Identify which cell holds the provided text, then report its [X, Y] central coordinate. 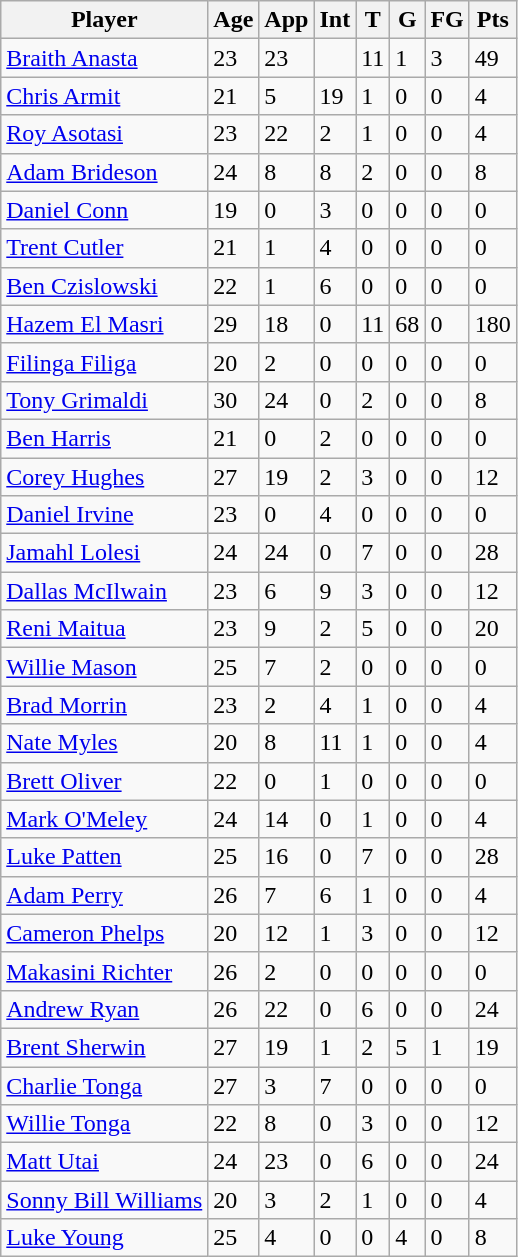
Corey Hughes [104, 477]
G [408, 20]
Charlie Tonga [104, 1085]
Brett Oliver [104, 781]
Daniel Conn [104, 210]
Daniel Irvine [104, 515]
Braith Anasta [104, 58]
Adam Perry [104, 895]
49 [492, 58]
Nate Myles [104, 743]
Willie Tonga [104, 1124]
Ben Czislowski [104, 286]
Luke Young [104, 1238]
T [373, 20]
FG [447, 20]
29 [234, 324]
Reni Maitua [104, 629]
68 [408, 324]
Cameron Phelps [104, 933]
Age [234, 20]
Willie Mason [104, 667]
30 [234, 400]
180 [492, 324]
Andrew Ryan [104, 1009]
Filinga Filiga [104, 362]
Jamahl Lolesi [104, 553]
Adam Brideson [104, 172]
Sonny Bill Williams [104, 1200]
Roy Asotasi [104, 134]
Dallas McIlwain [104, 591]
Luke Patten [104, 857]
18 [286, 324]
Player [104, 20]
Pts [492, 20]
Tony Grimaldi [104, 400]
App [286, 20]
Makasini Richter [104, 971]
14 [286, 819]
Chris Armit [104, 96]
Mark O'Meley [104, 819]
Brent Sherwin [104, 1047]
Int [335, 20]
Hazem El Masri [104, 324]
Trent Cutler [104, 248]
Matt Utai [104, 1162]
Ben Harris [104, 438]
Brad Morrin [104, 705]
16 [286, 857]
